Determine the [x, y] coordinate at the center of the cell enclosing the given text.  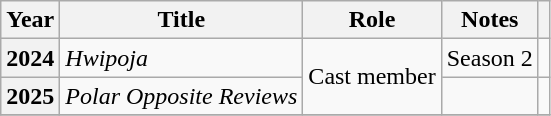
2025 [30, 96]
Season 2 [490, 58]
Hwipoja [182, 58]
Title [182, 20]
Year [30, 20]
Polar Opposite Reviews [182, 96]
2024 [30, 58]
Cast member [372, 77]
Notes [490, 20]
Role [372, 20]
